Detect which cell encompasses the target text, then output its [X, Y] center coordinate. 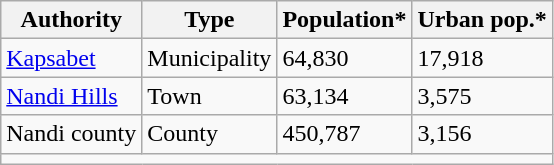
Type [210, 20]
Authority [72, 20]
3,156 [482, 134]
Nandi county [72, 134]
Town [210, 96]
450,787 [344, 134]
Municipality [210, 58]
63,134 [344, 96]
Population* [344, 20]
Kapsabet [72, 58]
Urban pop.* [482, 20]
17,918 [482, 58]
Nandi Hills [72, 96]
64,830 [344, 58]
3,575 [482, 96]
County [210, 134]
